Capture the cell that displays the provided text and extract its [x, y] central coordinate. 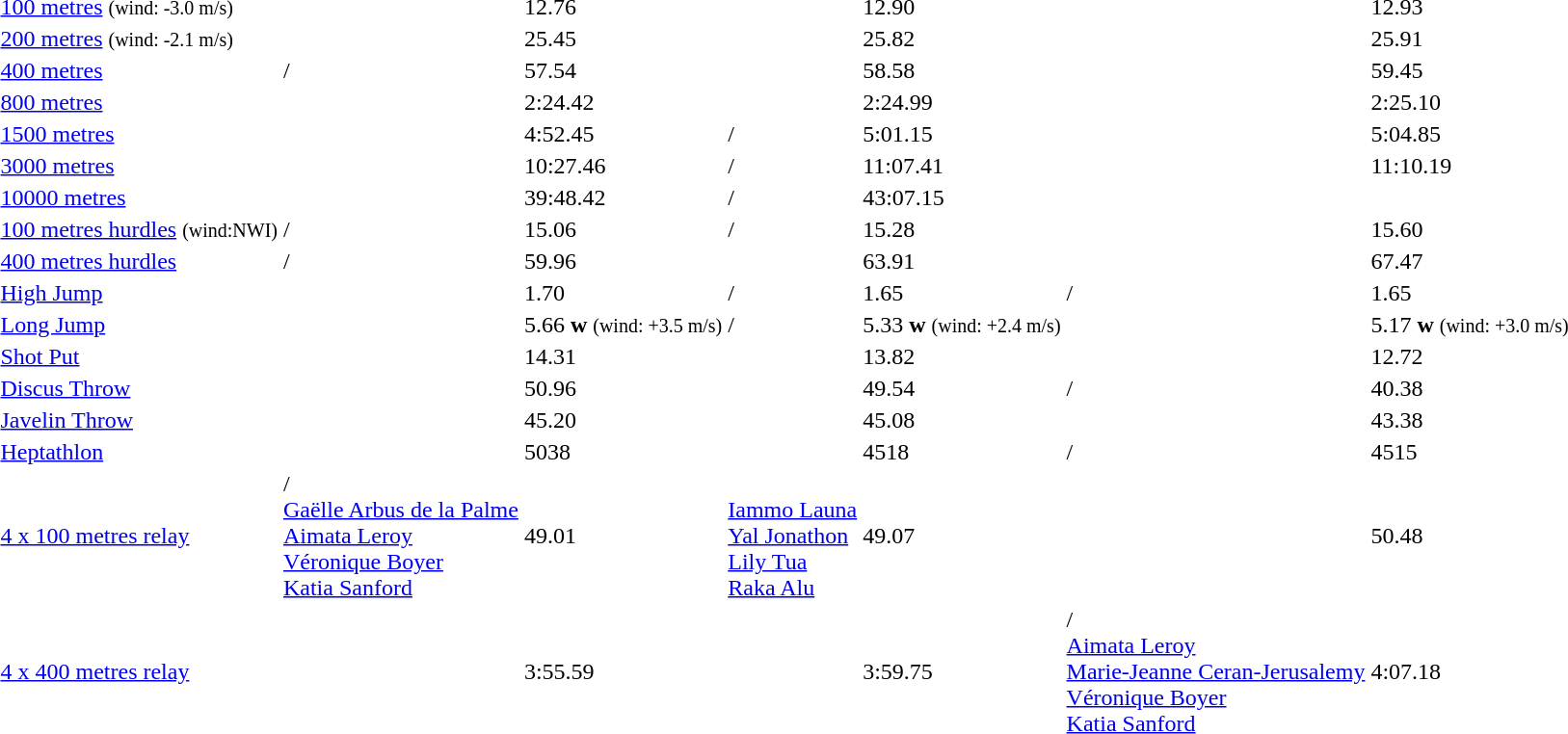
58.58 [962, 70]
50.96 [623, 388]
5:01.15 [962, 134]
2:24.42 [623, 102]
13.82 [962, 356]
4:52.45 [623, 134]
39:48.42 [623, 197]
/ Gaëlle Arbus de la Palme Aimata Leroy Véronique Boyer Katia Sanford [401, 536]
2:24.99 [962, 102]
Iammo Launa Yal Jonathon Lily Tua Raka Alu [792, 536]
15.28 [962, 229]
57.54 [623, 70]
11:07.41 [962, 166]
14.31 [623, 356]
63.91 [962, 261]
5038 [623, 452]
49.07 [962, 536]
10:27.46 [623, 166]
59.96 [623, 261]
4518 [962, 452]
25.45 [623, 39]
45.08 [962, 420]
25.82 [962, 39]
49.54 [962, 388]
5.33 w (wind: +2.4 m/s) [962, 325]
49.01 [623, 536]
45.20 [623, 420]
43:07.15 [962, 197]
15.06 [623, 229]
1.70 [623, 293]
1.65 [962, 293]
5.66 w (wind: +3.5 m/s) [623, 325]
